Extract the [x, y] coordinate from the center of the cell holding the provided text.  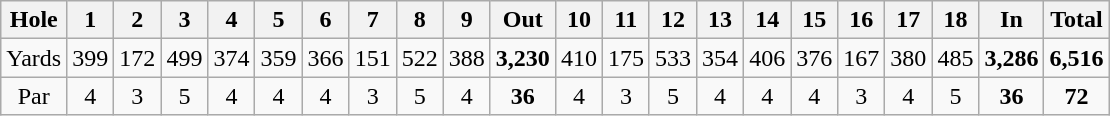
485 [956, 58]
410 [578, 58]
151 [372, 58]
359 [278, 58]
15 [814, 20]
167 [862, 58]
7 [372, 20]
11 [626, 20]
13 [720, 20]
6,516 [1076, 58]
366 [326, 58]
522 [420, 58]
406 [768, 58]
175 [626, 58]
6 [326, 20]
2 [138, 20]
72 [1076, 96]
12 [672, 20]
172 [138, 58]
3,286 [1012, 58]
399 [90, 58]
9 [466, 20]
16 [862, 20]
8 [420, 20]
Total [1076, 20]
18 [956, 20]
In [1012, 20]
Hole [34, 20]
17 [908, 20]
533 [672, 58]
14 [768, 20]
354 [720, 58]
Par [34, 96]
374 [232, 58]
1 [90, 20]
499 [184, 58]
376 [814, 58]
10 [578, 20]
Out [522, 20]
380 [908, 58]
3,230 [522, 58]
388 [466, 58]
Yards [34, 58]
